Identify which cell holds the provided text, then report its [X, Y] central coordinate. 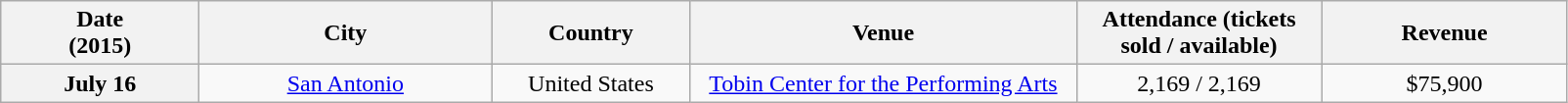
San Antonio [346, 83]
$75,900 [1445, 83]
Date(2015) [100, 33]
Tobin Center for the Performing Arts [884, 83]
July 16 [100, 83]
Venue [884, 33]
Country [590, 33]
City [346, 33]
United States [590, 83]
2,169 / 2,169 [1198, 83]
Attendance (tickets sold / available) [1198, 33]
Revenue [1445, 33]
